Scan for the cell matching the given text and deliver its [x, y] coordinate at center. 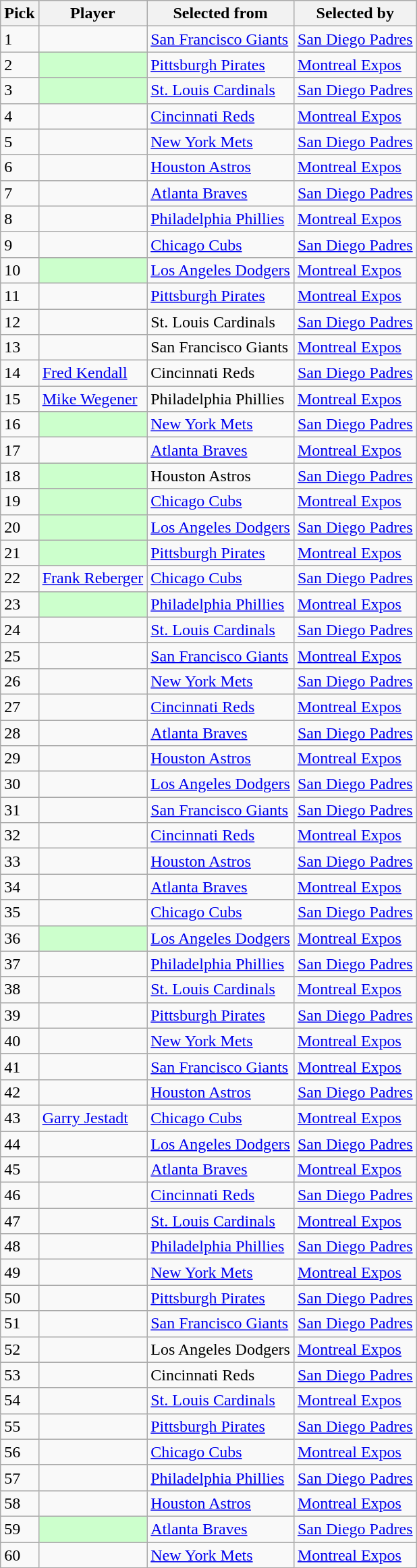
18 [20, 476]
56 [20, 1452]
30 [20, 784]
25 [20, 655]
57 [20, 1478]
41 [20, 1066]
Mike Wegener [93, 399]
24 [20, 630]
39 [20, 1015]
42 [20, 1092]
45 [20, 1170]
28 [20, 732]
Garry Jestadt [93, 1118]
23 [20, 604]
8 [20, 219]
2 [20, 65]
43 [20, 1118]
47 [20, 1221]
20 [20, 527]
19 [20, 502]
36 [20, 938]
31 [20, 810]
1 [20, 39]
12 [20, 322]
5 [20, 142]
33 [20, 861]
Frank Reberger [93, 578]
49 [20, 1272]
11 [20, 296]
16 [20, 425]
37 [20, 964]
21 [20, 553]
44 [20, 1144]
54 [20, 1401]
40 [20, 1041]
27 [20, 707]
10 [20, 270]
52 [20, 1349]
Pick [20, 13]
51 [20, 1324]
26 [20, 681]
22 [20, 578]
Selected from [221, 13]
32 [20, 836]
Fred Kendall [93, 373]
60 [20, 1555]
7 [20, 193]
55 [20, 1426]
6 [20, 167]
34 [20, 887]
35 [20, 913]
17 [20, 450]
9 [20, 244]
3 [20, 90]
4 [20, 116]
13 [20, 348]
Selected by [355, 13]
29 [20, 759]
38 [20, 990]
58 [20, 1503]
59 [20, 1529]
46 [20, 1195]
53 [20, 1375]
Player [93, 13]
48 [20, 1247]
50 [20, 1298]
15 [20, 399]
14 [20, 373]
